From the cell containing the given text, extract its center point as [x, y] coordinate. 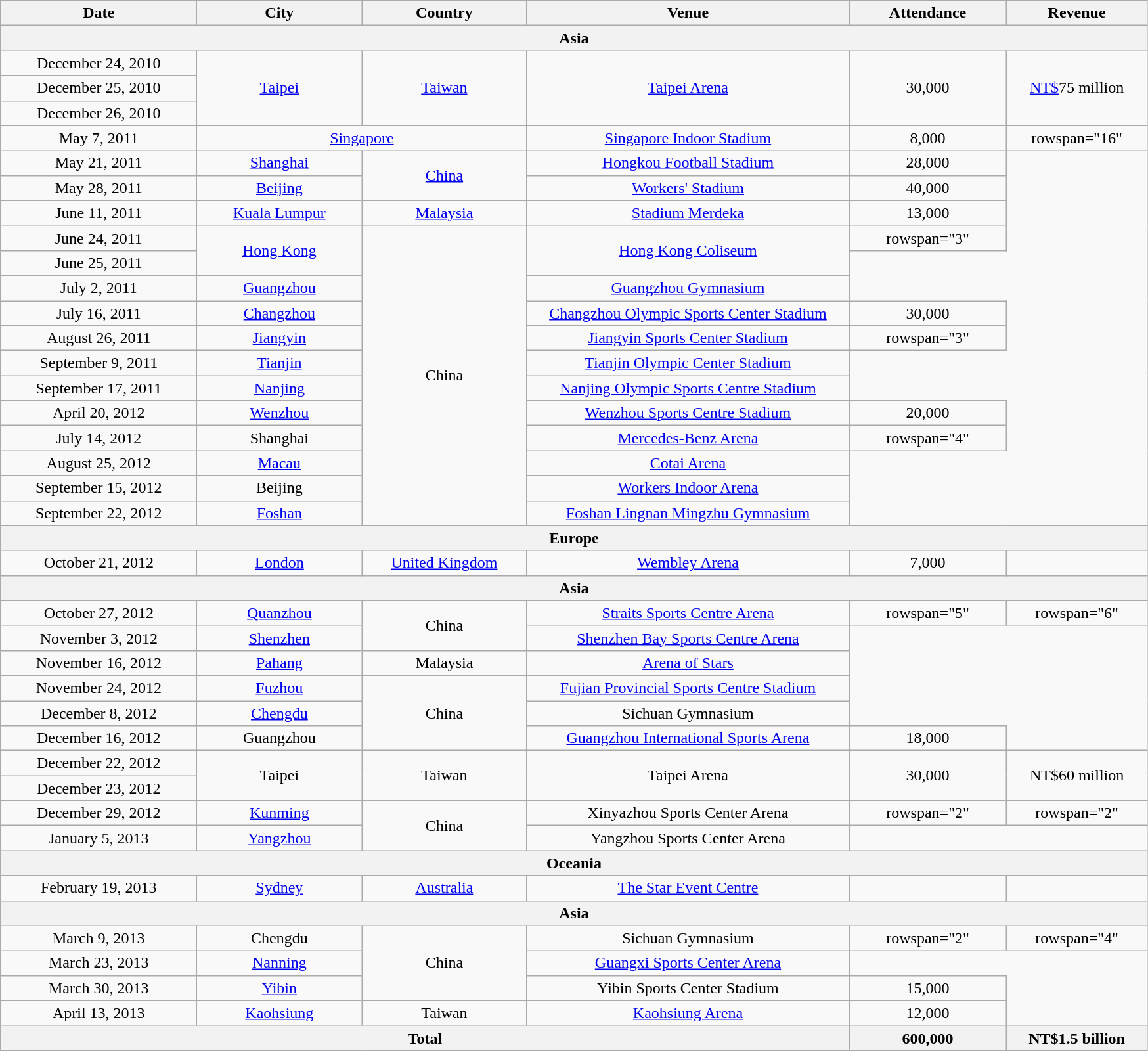
September 17, 2011 [99, 388]
NT$1.5 billion [1077, 1038]
15,000 [927, 988]
Mercedes-Benz Arena [688, 438]
Kaohsiung [280, 1013]
December 22, 2012 [99, 763]
May 21, 2011 [99, 163]
Nanjing Olympic Sports Centre Stadium [688, 388]
July 14, 2012 [99, 438]
November 3, 2012 [99, 638]
Arena of Stars [688, 663]
Country [444, 13]
rowspan="5" [927, 613]
December 29, 2012 [99, 813]
December 24, 2010 [99, 63]
NT$75 million [1077, 88]
Macau [280, 463]
The Star Event Centre [688, 888]
January 5, 2013 [99, 838]
Yangzhou [280, 838]
August 25, 2012 [99, 463]
Stadium Merdeka [688, 213]
Sydney [280, 888]
Hong Kong [280, 250]
Nanning [280, 963]
Fuzhou [280, 688]
Revenue [1077, 13]
Europe [574, 538]
Oceania [574, 863]
March 9, 2013 [99, 938]
July 2, 2011 [99, 288]
Total [425, 1038]
Yibin [280, 988]
rowspan="6" [1077, 613]
London [280, 563]
Jiangyin Sports Center Stadium [688, 338]
Tianjin Olympic Center Stadium [688, 363]
7,000 [927, 563]
December 8, 2012 [99, 713]
Shenzhen [280, 638]
April 20, 2012 [99, 413]
November 16, 2012 [99, 663]
December 16, 2012 [99, 738]
Singapore Indoor Stadium [688, 138]
March 23, 2013 [99, 963]
28,000 [927, 163]
Venue [688, 13]
Fujian Provincial Sports Centre Stadium [688, 688]
Xinyazhou Sports Center Arena [688, 813]
Jiangyin [280, 338]
Kaohsiung Arena [688, 1013]
May 7, 2011 [99, 138]
August 26, 2011 [99, 338]
Straits Sports Centre Arena [688, 613]
June 25, 2011 [99, 263]
600,000 [927, 1038]
September 22, 2012 [99, 513]
United Kingdom [444, 563]
Kuala Lumpur [280, 213]
November 24, 2012 [99, 688]
Yibin Sports Center Stadium [688, 988]
Nanjing [280, 388]
Australia [444, 888]
April 13, 2013 [99, 1013]
Kunming [280, 813]
Changzhou Olympic Sports Center Stadium [688, 313]
Shenzhen Bay Sports Centre Arena [688, 638]
June 24, 2011 [99, 238]
Changzhou [280, 313]
September 9, 2011 [99, 363]
October 21, 2012 [99, 563]
Pahang [280, 663]
18,000 [927, 738]
Hong Kong Coliseum [688, 250]
Tianjin [280, 363]
Wenzhou Sports Centre Stadium [688, 413]
Wenzhou [280, 413]
City [280, 13]
Guangzhou International Sports Arena [688, 738]
Workers Indoor Arena [688, 488]
20,000 [927, 413]
June 11, 2011 [99, 213]
12,000 [927, 1013]
Yangzhou Sports Center Arena [688, 838]
October 27, 2012 [99, 613]
February 19, 2013 [99, 888]
Date [99, 13]
December 25, 2010 [99, 88]
8,000 [927, 138]
13,000 [927, 213]
Quanzhou [280, 613]
March 30, 2013 [99, 988]
rowspan="16" [1077, 138]
Foshan [280, 513]
Foshan Lingnan Mingzhu Gymnasium [688, 513]
Singapore [362, 138]
Hongkou Football Stadium [688, 163]
NT$60 million [1077, 776]
Guangzhou Gymnasium [688, 288]
December 26, 2010 [99, 113]
40,000 [927, 188]
Wembley Arena [688, 563]
September 15, 2012 [99, 488]
December 23, 2012 [99, 788]
Attendance [927, 13]
July 16, 2011 [99, 313]
Cotai Arena [688, 463]
May 28, 2011 [99, 188]
Guangxi Sports Center Arena [688, 963]
Workers' Stadium [688, 188]
